Return the [X, Y] coordinate for the center point of the cell that contains the specified text.  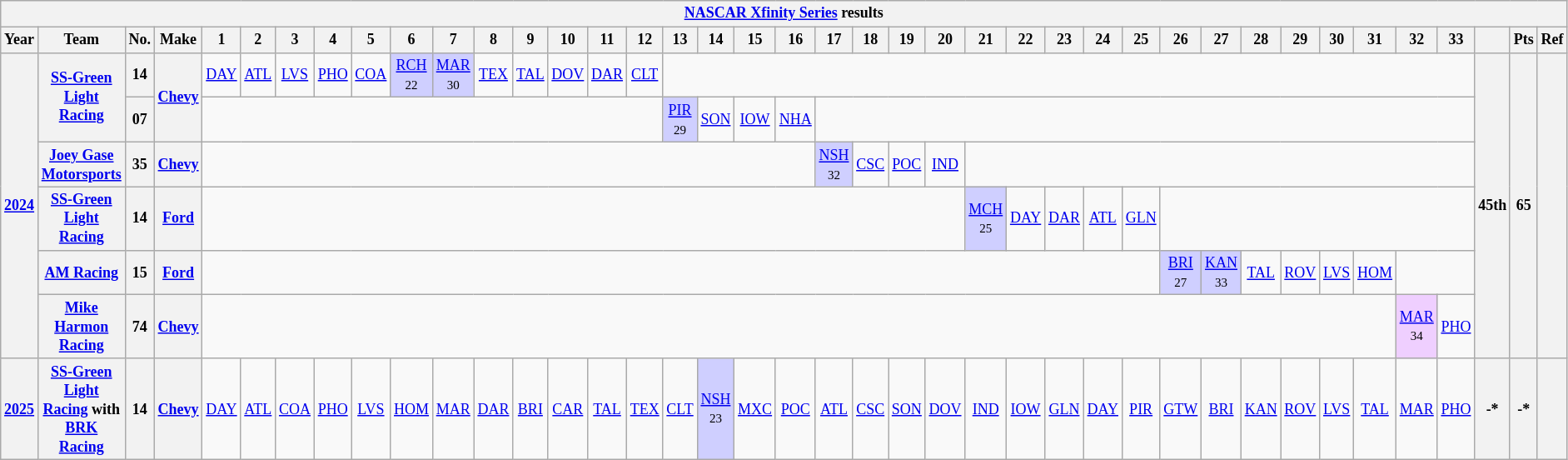
Team [82, 40]
CAR [568, 408]
65 [1524, 205]
MXC [755, 408]
2025 [20, 408]
AM Racing [82, 272]
19 [906, 40]
NSH23 [716, 408]
31 [1376, 40]
25 [1141, 40]
35 [140, 164]
3 [295, 40]
NASCAR Xfinity Series results [784, 13]
PIR [1141, 408]
11 [608, 40]
2024 [20, 205]
BRI27 [1181, 272]
8 [493, 40]
16 [795, 40]
NHA [795, 120]
27 [1222, 40]
GTW [1181, 408]
07 [140, 120]
RCH22 [411, 75]
PIR29 [679, 120]
5 [371, 40]
23 [1064, 40]
17 [834, 40]
26 [1181, 40]
MCH25 [986, 218]
Year [20, 40]
30 [1337, 40]
45th [1492, 205]
4 [333, 40]
Pts [1524, 40]
33 [1456, 40]
29 [1301, 40]
24 [1103, 40]
18 [871, 40]
SS-Green Light Racing with BRK Racing [82, 408]
KAN [1261, 408]
13 [679, 40]
10 [568, 40]
No. [140, 40]
2 [258, 40]
Ref [1552, 40]
21 [986, 40]
6 [411, 40]
28 [1261, 40]
Mike Harmon Racing [82, 327]
Make [178, 40]
7 [453, 40]
MAR34 [1416, 327]
MAR30 [453, 75]
NSH32 [834, 164]
12 [645, 40]
20 [945, 40]
22 [1026, 40]
Joey Gase Motorsports [82, 164]
74 [140, 327]
32 [1416, 40]
1 [222, 40]
KAN33 [1222, 272]
9 [530, 40]
